Pinpoint the cell where the given text exists, returning its (X, Y) midpoint coordinate. 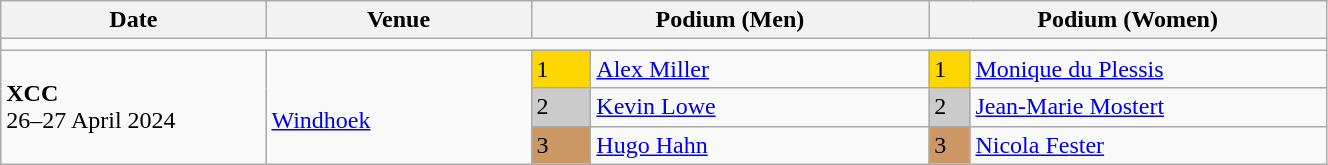
Hugo Hahn (760, 145)
Podium (Women) (1128, 20)
Kevin Lowe (760, 107)
Jean-Marie Mostert (1148, 107)
Alex Miller (760, 69)
Podium (Men) (730, 20)
Windhoek (398, 107)
Monique du Plessis (1148, 69)
Venue (398, 20)
Nicola Fester (1148, 145)
XCC 26–27 April 2024 (134, 107)
Date (134, 20)
